From the cell containing the given text, extract its center point as (X, Y) coordinate. 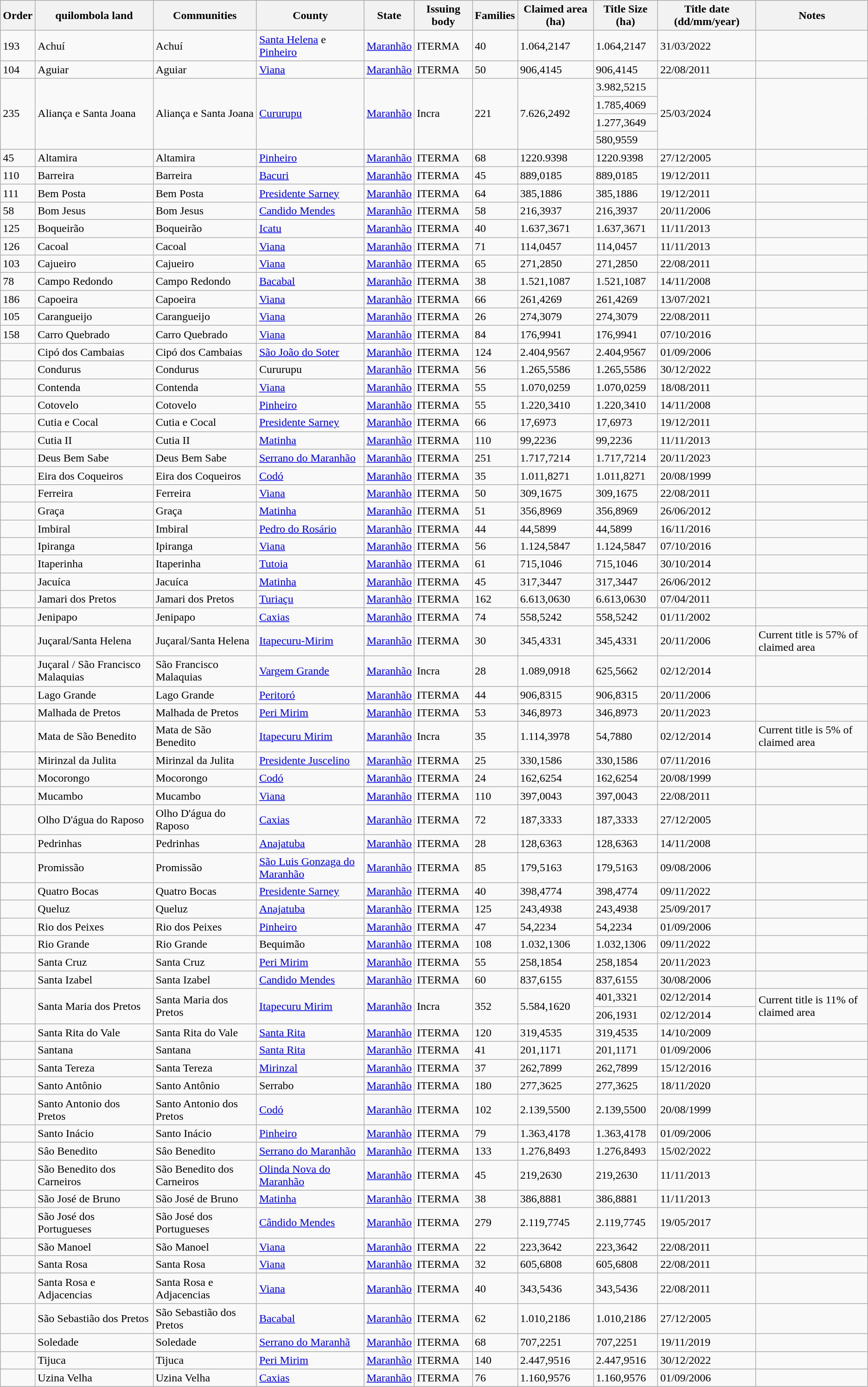
Mirinzal (310, 1068)
25 (495, 760)
30 (495, 641)
3.982,5215 (626, 87)
18/11/2020 (707, 1085)
1.114,3978 (555, 737)
State (389, 16)
26 (495, 317)
78 (18, 282)
22 (495, 1247)
85 (495, 867)
Peritoró (310, 695)
30/10/2014 (707, 564)
401,3321 (626, 997)
180 (495, 1085)
Icatu (310, 228)
71 (495, 246)
193 (18, 45)
102 (495, 1110)
Itapecuru-Mirim (310, 641)
162 (495, 599)
103 (18, 264)
72 (495, 819)
Serrano do Maranhã (310, 1342)
25/03/2024 (707, 114)
60 (495, 980)
140 (495, 1360)
Bacuri (310, 175)
120 (495, 1033)
5.584,1620 (555, 1006)
221 (495, 114)
14/10/2009 (707, 1033)
Communities (205, 16)
18/08/2011 (707, 387)
Order (18, 16)
25/09/2017 (707, 909)
Presidente Juscelino (310, 760)
Issuing body (443, 16)
Current title is 57% of claimed area (811, 641)
7.626,2492 (555, 114)
61 (495, 564)
64 (495, 193)
580,9559 (626, 140)
51 (495, 511)
07/11/2016 (707, 760)
Notes (811, 16)
Serrabo (310, 1085)
09/08/2006 (707, 867)
County (310, 16)
Families (495, 16)
16/11/2016 (707, 528)
1.277,3649 (626, 122)
24 (495, 778)
53 (495, 713)
105 (18, 317)
São Francisco Malaquias (205, 671)
84 (495, 334)
Olinda Nova do Maranhão (310, 1175)
251 (495, 458)
206,1931 (626, 1015)
Bequimão (310, 944)
104 (18, 70)
47 (495, 927)
158 (18, 334)
62 (495, 1318)
1.785,4069 (626, 105)
74 (495, 617)
Cândido Mendes (310, 1223)
Title date (dd/mm/year) (707, 16)
Pedro do Rosário (310, 528)
79 (495, 1133)
Claimed area (ha) (555, 16)
Tutoia (310, 564)
Title Size (ha) (626, 16)
31/03/2022 (707, 45)
Santa Helena e Pinheiro (310, 45)
Vargem Grande (310, 671)
111 (18, 193)
13/07/2021 (707, 299)
19/05/2017 (707, 1223)
65 (495, 264)
quilombola land (94, 16)
07/04/2011 (707, 599)
235 (18, 114)
279 (495, 1223)
41 (495, 1050)
Current title is 5% of claimed area (811, 737)
30/08/2006 (707, 980)
01/11/2002 (707, 617)
126 (18, 246)
32 (495, 1265)
186 (18, 299)
Current title is 11% of claimed area (811, 1006)
76 (495, 1378)
108 (495, 944)
1.089,0918 (555, 671)
15/02/2022 (707, 1151)
37 (495, 1068)
São João do Soter (310, 352)
54,7880 (626, 737)
Juçaral / São Francisco Malaquias (94, 671)
15/12/2016 (707, 1068)
São Luis Gonzaga do Maranhão (310, 867)
19/11/2019 (707, 1342)
Turiaçu (310, 599)
352 (495, 1006)
124 (495, 352)
625,5662 (626, 671)
133 (495, 1151)
